Return the [x, y] coordinate for the center point of the cell that contains the specified text.  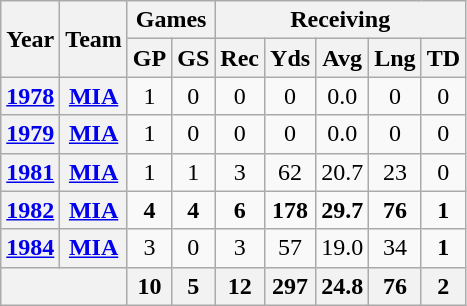
Lng [395, 58]
19.0 [342, 248]
Yds [290, 58]
1984 [30, 248]
1982 [30, 210]
23 [395, 172]
5 [194, 286]
24.8 [342, 286]
20.7 [342, 172]
GS [194, 58]
10 [149, 286]
34 [395, 248]
6 [240, 210]
57 [290, 248]
1979 [30, 134]
1981 [30, 172]
Receiving [340, 20]
TD [443, 58]
Year [30, 39]
297 [290, 286]
178 [290, 210]
1978 [30, 96]
Games [170, 20]
12 [240, 286]
62 [290, 172]
Team [94, 39]
Rec [240, 58]
29.7 [342, 210]
2 [443, 286]
GP [149, 58]
Avg [342, 58]
